Detect which cell encompasses the target text, then output its (X, Y) center coordinate. 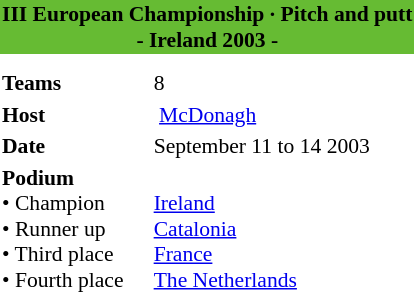
McDonagh (283, 114)
September 11 to 14 2003 (283, 146)
Teams (76, 83)
III European Championship · Pitch and putt- Ireland 2003 - (208, 27)
Date (76, 146)
8 (283, 83)
Host (76, 114)
